From the cell containing the given text, extract its center point as (x, y) coordinate. 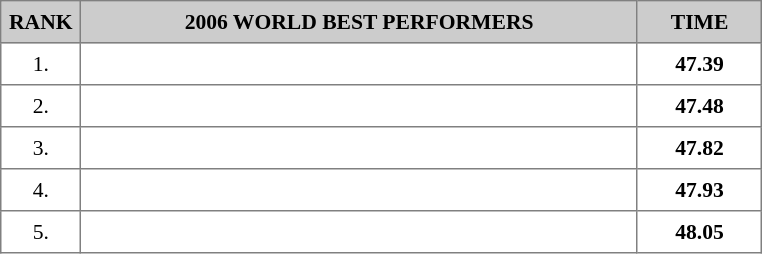
48.05 (699, 232)
47.93 (699, 190)
TIME (699, 22)
5. (41, 232)
RANK (41, 22)
47.48 (699, 106)
2006 WORLD BEST PERFORMERS (359, 22)
2. (41, 106)
3. (41, 148)
47.39 (699, 64)
4. (41, 190)
47.82 (699, 148)
1. (41, 64)
